Determine the (X, Y) coordinate at the center of the cell enclosing the given text.  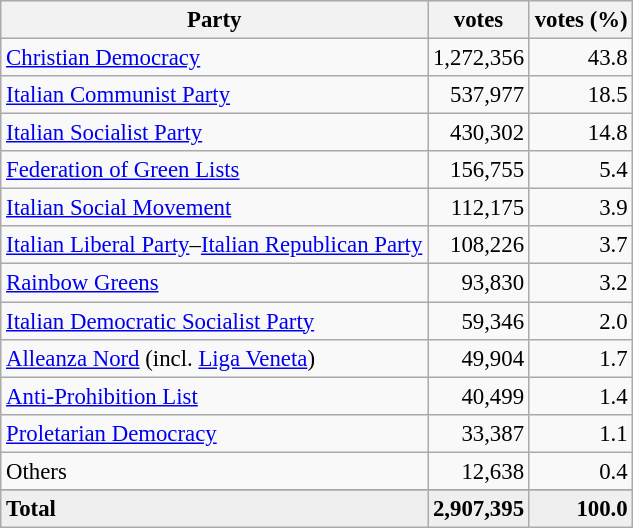
1.7 (581, 358)
Total (214, 509)
430,302 (479, 133)
Italian Social Movement (214, 208)
Christian Democracy (214, 58)
43.8 (581, 58)
100.0 (581, 509)
14.8 (581, 133)
0.4 (581, 471)
33,387 (479, 433)
Italian Socialist Party (214, 133)
Italian Democratic Socialist Party (214, 321)
votes (479, 20)
12,638 (479, 471)
Rainbow Greens (214, 283)
18.5 (581, 95)
votes (%) (581, 20)
1.4 (581, 396)
5.4 (581, 170)
Italian Liberal Party–Italian Republican Party (214, 245)
93,830 (479, 283)
Federation of Green Lists (214, 170)
156,755 (479, 170)
108,226 (479, 245)
Proletarian Democracy (214, 433)
40,499 (479, 396)
1,272,356 (479, 58)
112,175 (479, 208)
Anti-Prohibition List (214, 396)
Italian Communist Party (214, 95)
1.1 (581, 433)
2,907,395 (479, 509)
59,346 (479, 321)
2.0 (581, 321)
3.7 (581, 245)
3.9 (581, 208)
Alleanza Nord (incl. Liga Veneta) (214, 358)
537,977 (479, 95)
Others (214, 471)
3.2 (581, 283)
49,904 (479, 358)
Party (214, 20)
